Return [X, Y] of the center of cell containing provided text 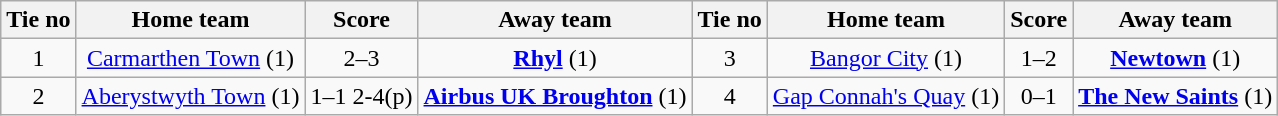
1 [38, 58]
1–1 2-4(p) [362, 96]
Gap Connah's Quay (1) [886, 96]
Rhyl (1) [555, 58]
4 [730, 96]
2–3 [362, 58]
Carmarthen Town (1) [190, 58]
The New Saints (1) [1176, 96]
Bangor City (1) [886, 58]
1–2 [1039, 58]
0–1 [1039, 96]
Airbus UK Broughton (1) [555, 96]
3 [730, 58]
Newtown (1) [1176, 58]
2 [38, 96]
Aberystwyth Town (1) [190, 96]
